Detect which cell encompasses the target text, then output its [x, y] center coordinate. 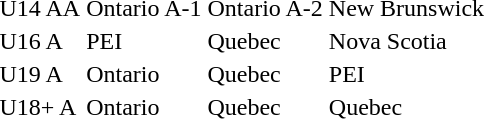
Ontario [144, 74]
PEI [144, 41]
